Scan for the cell matching the given text and deliver its (x, y) coordinate at center. 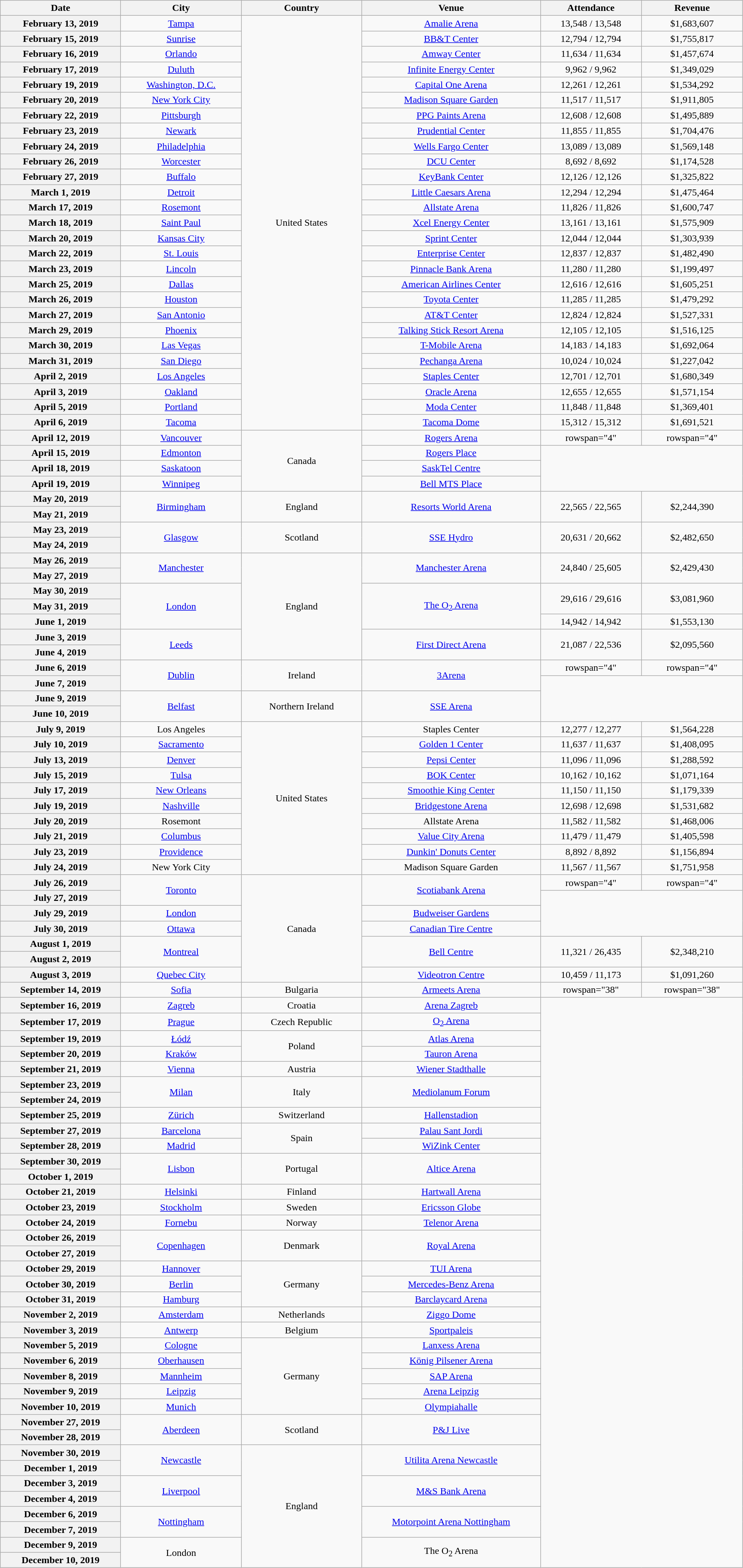
$1,288,592 (692, 760)
$1,174,528 (692, 161)
SaskTel Centre (451, 468)
St. Louis (181, 254)
Manchester (181, 568)
Pinnacle Bank Arena (451, 269)
11,637 / 11,637 (591, 744)
November 28, 2019 (60, 1437)
Madrid (181, 1146)
AT&T Center (451, 315)
11,150 / 11,150 (591, 790)
$1,482,490 (692, 254)
December 10, 2019 (60, 1560)
May 21, 2019 (60, 514)
Enterprise Center (451, 254)
Columbus (181, 836)
O2 Arena (451, 1022)
October 24, 2019 (60, 1223)
Cologne (181, 1345)
Tampa (181, 23)
12,105 / 12,105 (591, 330)
Mercedes-Benz Arena (451, 1284)
September 16, 2019 (60, 1005)
$1,179,339 (692, 790)
July 9, 2019 (60, 729)
Belgium (301, 1330)
March 25, 2019 (60, 284)
SAP Arena (451, 1376)
BOK Center (451, 775)
Oberhausen (181, 1361)
Helsinki (181, 1192)
Copenhagen (181, 1246)
April 19, 2019 (60, 484)
September 17, 2019 (60, 1022)
Utilita Arena Newcastle (451, 1460)
December 1, 2019 (60, 1468)
November 10, 2019 (60, 1407)
Newcastle (181, 1460)
Lincoln (181, 269)
March 23, 2019 (60, 269)
March 30, 2019 (60, 345)
Finland (301, 1192)
10,459 / 11,173 (591, 975)
May 26, 2019 (60, 560)
Nashville (181, 806)
Montreal (181, 952)
July 30, 2019 (60, 928)
September 27, 2019 (60, 1131)
November 5, 2019 (60, 1345)
July 23, 2019 (60, 852)
Canadian Tire Centre (451, 928)
February 19, 2019 (60, 85)
Barclaycard Arena (451, 1299)
$2,482,650 (692, 537)
July 19, 2019 (60, 806)
Date (60, 8)
October 1, 2019 (60, 1177)
BB&T Center (451, 39)
November 9, 2019 (60, 1391)
Duluth (181, 69)
12,698 / 12,698 (591, 806)
8,892 / 8,892 (591, 852)
$2,244,390 (692, 507)
11,280 / 11,280 (591, 269)
Kraków (181, 1054)
Ziggo Dome (451, 1314)
February 13, 2019 (60, 23)
February 20, 2019 (60, 100)
$2,095,560 (692, 645)
DCU Center (451, 161)
Dublin (181, 675)
Houston (181, 299)
March 27, 2019 (60, 315)
$1,227,042 (692, 361)
July 10, 2019 (60, 744)
TUI Arena (451, 1269)
Poland (301, 1046)
Zürich (181, 1115)
11,855 / 11,855 (591, 131)
11,567 / 11,567 (591, 867)
$3,081,960 (692, 599)
Winnipeg (181, 484)
Netherlands (301, 1314)
12,701 / 12,701 (591, 376)
$1,516,125 (692, 330)
Fornebu (181, 1223)
Leeds (181, 645)
Leipzig (181, 1391)
$1,553,130 (692, 622)
Croatia (301, 1005)
WiZink Center (451, 1146)
November 6, 2019 (60, 1361)
Las Vegas (181, 345)
Washington, D.C. (181, 85)
Toyota Center (451, 299)
10,024 / 10,024 (591, 361)
April 18, 2019 (60, 468)
Xcel Energy Center (451, 223)
$1,534,292 (692, 85)
San Diego (181, 361)
Vienna (181, 1069)
August 1, 2019 (60, 944)
July 13, 2019 (60, 760)
$1,405,598 (692, 836)
Rogers Arena (451, 437)
Arena Leipzig (451, 1391)
11,582 / 11,582 (591, 821)
$1,199,497 (692, 269)
Portland (181, 407)
Sofia (181, 990)
June 9, 2019 (60, 699)
13,089 / 13,089 (591, 146)
Manchester Arena (451, 568)
May 20, 2019 (60, 499)
February 17, 2019 (60, 69)
Ottawa (181, 928)
M&S Bank Arena (451, 1491)
September 21, 2019 (60, 1069)
July 17, 2019 (60, 790)
March 1, 2019 (60, 192)
13,161 / 13,161 (591, 223)
13,548 / 13,548 (591, 23)
June 4, 2019 (60, 652)
May 23, 2019 (60, 530)
Golden 1 Center (451, 744)
12,608 / 12,608 (591, 115)
$1,751,958 (692, 867)
Spain (301, 1138)
February 24, 2019 (60, 146)
Telenor Arena (451, 1223)
Providence (181, 852)
March 29, 2019 (60, 330)
12,261 / 12,261 (591, 85)
Buffalo (181, 177)
Mannheim (181, 1376)
September 14, 2019 (60, 990)
July 21, 2019 (60, 836)
Antwerp (181, 1330)
Pechanga Arena (451, 361)
December 3, 2019 (60, 1483)
12,616 / 12,616 (591, 284)
PPG Paints Arena (451, 115)
Dunkin' Donuts Center (451, 852)
October 31, 2019 (60, 1299)
March 22, 2019 (60, 254)
Prague (181, 1022)
12,277 / 12,277 (591, 729)
American Airlines Center (451, 284)
T-Mobile Arena (451, 345)
Videotron Centre (451, 975)
March 26, 2019 (60, 299)
December 6, 2019 (60, 1514)
Sunrise (181, 39)
11,848 / 11,848 (591, 407)
Bulgaria (301, 990)
12,655 / 12,655 (591, 391)
Bell MTS Place (451, 484)
Phoenix (181, 330)
Glasgow (181, 537)
12,294 / 12,294 (591, 192)
July 29, 2019 (60, 913)
June 10, 2019 (60, 714)
SSE Hydro (451, 537)
11,517 / 11,517 (591, 100)
June 6, 2019 (60, 668)
Ericsson Globe (451, 1207)
20,631 / 20,662 (591, 537)
October 26, 2019 (60, 1238)
$1,527,331 (692, 315)
$1,691,521 (692, 422)
$1,468,006 (692, 821)
21,087 / 22,536 (591, 645)
Portugal (301, 1169)
Tacoma Dome (451, 422)
$2,348,210 (692, 952)
Wiener Stadthalle (451, 1069)
SSE Arena (451, 706)
Austria (301, 1069)
April 2, 2019 (60, 376)
Revenue (692, 8)
$2,429,430 (692, 568)
Toronto (181, 890)
$1,600,747 (692, 208)
Value City Arena (451, 836)
February 27, 2019 (60, 177)
Sacramento (181, 744)
$1,531,682 (692, 806)
May 30, 2019 (60, 591)
Altice Arena (451, 1169)
Talking Stick Resort Arena (451, 330)
Capital One Arena (451, 85)
July 20, 2019 (60, 821)
September 25, 2019 (60, 1115)
July 27, 2019 (60, 898)
11,479 / 11,479 (591, 836)
Berlin (181, 1284)
Stockholm (181, 1207)
Wells Fargo Center (451, 146)
$1,704,476 (692, 131)
12,044 / 12,044 (591, 238)
New Orleans (181, 790)
Philadelphia (181, 146)
San Antonio (181, 315)
Edmonton (181, 453)
$1,091,260 (692, 975)
$1,325,822 (692, 177)
Łódź (181, 1038)
29,616 / 29,616 (591, 599)
Resorts World Arena (451, 507)
$1,911,805 (692, 100)
April 6, 2019 (60, 422)
$1,071,164 (692, 775)
Switzerland (301, 1115)
February 22, 2019 (60, 115)
Newark (181, 131)
Northern Ireland (301, 706)
October 30, 2019 (60, 1284)
August 3, 2019 (60, 975)
April 12, 2019 (60, 437)
Armeets Arena (451, 990)
$1,408,095 (692, 744)
September 28, 2019 (60, 1146)
Worcester (181, 161)
$1,303,939 (692, 238)
December 7, 2019 (60, 1529)
Tauron Arena (451, 1054)
September 20, 2019 (60, 1054)
April 15, 2019 (60, 453)
Nottingham (181, 1522)
July 15, 2019 (60, 775)
May 24, 2019 (60, 545)
$1,605,251 (692, 284)
June 7, 2019 (60, 683)
October 23, 2019 (60, 1207)
Kansas City (181, 238)
Mediolanum Forum (451, 1092)
$1,479,292 (692, 299)
Czech Republic (301, 1022)
March 18, 2019 (60, 223)
Detroit (181, 192)
November 2, 2019 (60, 1314)
$1,692,064 (692, 345)
12,126 / 12,126 (591, 177)
September 30, 2019 (60, 1161)
Hallenstadion (451, 1115)
Smoothie King Center (451, 790)
3Arena (451, 675)
Moda Center (451, 407)
P&J Live (451, 1430)
Vancouver (181, 437)
11,096 / 11,096 (591, 760)
Country (301, 8)
Denver (181, 760)
10,162 / 10,162 (591, 775)
$1,156,894 (692, 852)
$1,575,909 (692, 223)
Lanxess Arena (451, 1345)
April 5, 2019 (60, 407)
11,321 / 26,435 (591, 952)
Olympiahalle (451, 1407)
Dallas (181, 284)
May 27, 2019 (60, 576)
June 3, 2019 (60, 637)
Royal Arena (451, 1246)
Oracle Arena (451, 391)
Bell Centre (451, 952)
Palau Sant Jordi (451, 1131)
February 26, 2019 (60, 161)
Amway Center (451, 54)
$1,457,674 (692, 54)
February 15, 2019 (60, 39)
Milan (181, 1092)
Belfast (181, 706)
Aberdeen (181, 1430)
June 1, 2019 (60, 622)
Sprint Center (451, 238)
11,285 / 11,285 (591, 299)
22,565 / 22,565 (591, 507)
Barcelona (181, 1131)
September 19, 2019 (60, 1038)
14,942 / 14,942 (591, 622)
Pepsi Center (451, 760)
November 27, 2019 (60, 1422)
Budweiser Gardens (451, 913)
11,634 / 11,634 (591, 54)
Norway (301, 1223)
Sweden (301, 1207)
March 20, 2019 (60, 238)
November 3, 2019 (60, 1330)
October 27, 2019 (60, 1253)
Motorpoint Arena Nottingham (451, 1522)
Pittsburgh (181, 115)
KeyBank Center (451, 177)
$1,349,029 (692, 69)
September 24, 2019 (60, 1100)
Amsterdam (181, 1314)
8,692 / 8,692 (591, 161)
$1,683,607 (692, 23)
February 16, 2019 (60, 54)
December 4, 2019 (60, 1499)
August 2, 2019 (60, 959)
$1,571,154 (692, 391)
May 31, 2019 (60, 606)
Attendance (591, 8)
Venue (451, 8)
Lisbon (181, 1169)
Sportpaleis (451, 1330)
City (181, 8)
9,962 / 9,962 (591, 69)
Munich (181, 1407)
Birmingham (181, 507)
12,794 / 12,794 (591, 39)
November 8, 2019 (60, 1376)
Arena Zagreb (451, 1005)
April 3, 2019 (60, 391)
12,824 / 12,824 (591, 315)
$1,680,349 (692, 376)
$1,495,889 (692, 115)
July 24, 2019 (60, 867)
Scotiabank Arena (451, 890)
11,826 / 11,826 (591, 208)
March 31, 2019 (60, 361)
Italy (301, 1092)
Hartwall Arena (451, 1192)
Orlando (181, 54)
October 29, 2019 (60, 1269)
July 26, 2019 (60, 882)
Saint Paul (181, 223)
Denmark (301, 1246)
Quebec City (181, 975)
$1,755,817 (692, 39)
First Direct Arena (451, 645)
November 30, 2019 (60, 1453)
March 17, 2019 (60, 208)
Amalie Arena (451, 23)
$1,564,228 (692, 729)
Infinite Energy Center (451, 69)
$1,475,464 (692, 192)
$1,569,148 (692, 146)
Atlas Arena (451, 1038)
Hamburg (181, 1299)
Zagreb (181, 1005)
October 21, 2019 (60, 1192)
14,183 / 14,183 (591, 345)
Little Caesars Arena (451, 192)
Saskatoon (181, 468)
December 9, 2019 (60, 1545)
Prudential Center (451, 131)
Rogers Place (451, 453)
Bridgestone Arena (451, 806)
Ireland (301, 675)
24,840 / 25,605 (591, 568)
Oakland (181, 391)
$1,369,401 (692, 407)
Hannover (181, 1269)
12,837 / 12,837 (591, 254)
15,312 / 15,312 (591, 422)
Liverpool (181, 1491)
König Pilsener Arena (451, 1361)
Tulsa (181, 775)
February 23, 2019 (60, 131)
September 23, 2019 (60, 1084)
Tacoma (181, 422)
